Locate the cell with the specified text and output its [X, Y] center coordinate. 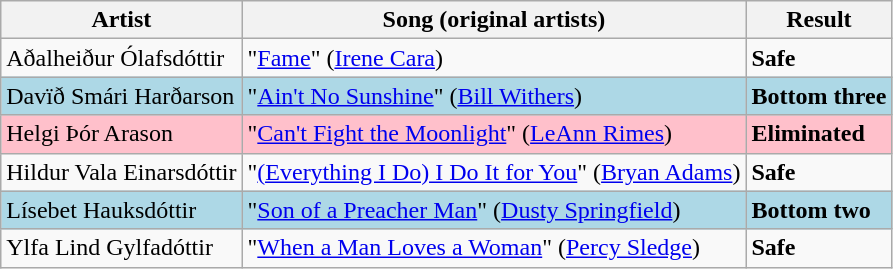
Song (original artists) [494, 20]
Bottom two [819, 210]
Artist [122, 20]
Hildur Vala Einarsdóttir [122, 172]
"(Everything I Do) I Do It for You" (Bryan Adams) [494, 172]
Bottom three [819, 96]
"Fame" (Irene Cara) [494, 58]
Aðalheiður Ólafsdóttir [122, 58]
"Ain't No Sunshine" (Bill Withers) [494, 96]
"Can't Fight the Moonlight" (LeAnn Rimes) [494, 134]
Lísebet Hauksdóttir [122, 210]
Result [819, 20]
"Son of a Preacher Man" (Dusty Springfield) [494, 210]
"When a Man Loves a Woman" (Percy Sledge) [494, 248]
Helgi Þór Arason [122, 134]
Eliminated [819, 134]
Ylfa Lind Gylfadóttir [122, 248]
Davïð Smári Harðarson [122, 96]
